Extract the [X, Y] coordinate from the center of the cell holding the provided text.  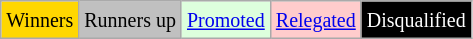
Promoted [226, 20]
Winners [40, 20]
Relegated [316, 20]
Disqualified [416, 20]
Runners up [130, 20]
